Locate the cell with the specified text and output its [x, y] center coordinate. 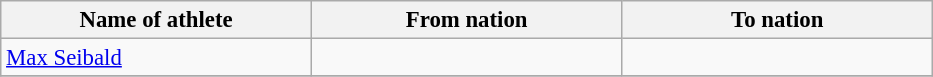
From nation [466, 20]
Name of athlete [156, 20]
To nation [778, 20]
Max Seibald [156, 58]
